Return the [x, y] coordinate for the center point of the cell that contains the specified text.  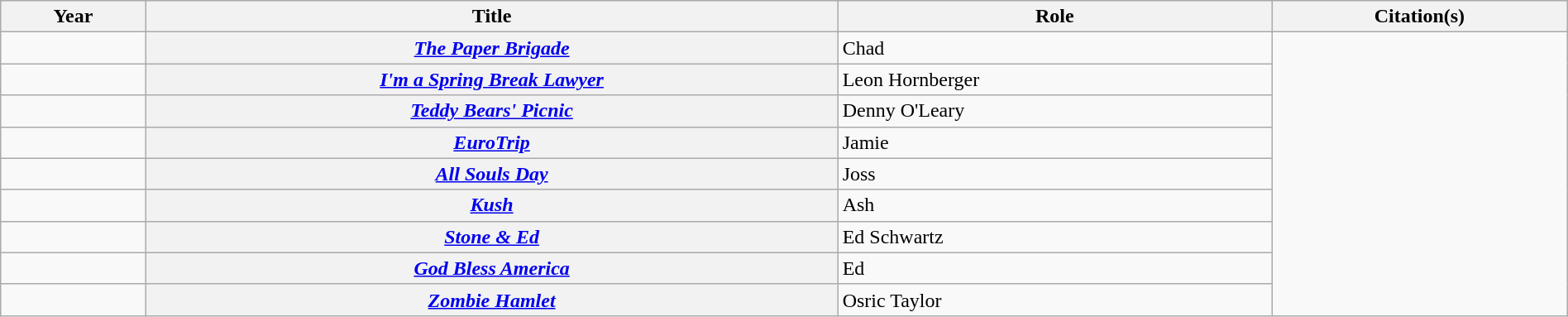
EuroTrip [491, 142]
Kush [491, 205]
Zombie Hamlet [491, 300]
Teddy Bears' Picnic [491, 111]
I'm a Spring Break Lawyer [491, 79]
Jamie [1054, 142]
Joss [1054, 174]
Ed Schwartz [1054, 237]
Title [491, 17]
Role [1054, 17]
The Paper Brigade [491, 48]
God Bless America [491, 268]
Ash [1054, 205]
Ed [1054, 268]
Denny O'Leary [1054, 111]
Osric Taylor [1054, 300]
Citation(s) [1420, 17]
All Souls Day [491, 174]
Leon Hornberger [1054, 79]
Year [73, 17]
Stone & Ed [491, 237]
Chad [1054, 48]
